Scan for the cell matching the given text and deliver its (x, y) coordinate at center. 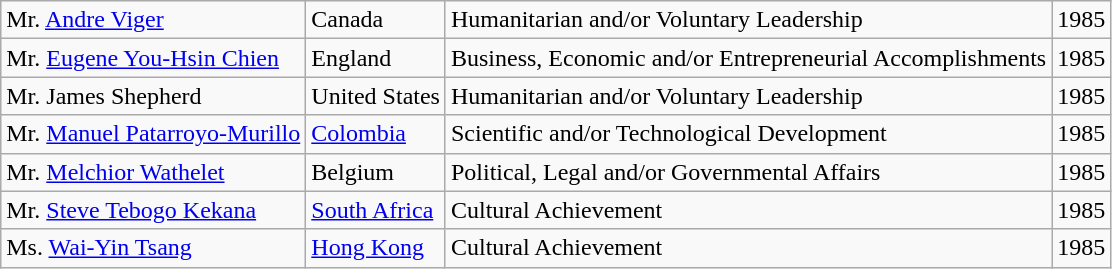
Scientific and/or Technological Development (748, 134)
Mr. Eugene You-Hsin Chien (154, 58)
Mr. Melchior Wathelet (154, 172)
Business, Economic and/or Entrepreneurial Accomplishments (748, 58)
Mr. Manuel Patarroyo-Murillo (154, 134)
Ms. Wai-Yin Tsang (154, 248)
Belgium (376, 172)
South Africa (376, 210)
United States (376, 96)
Colombia (376, 134)
Mr. James Shepherd (154, 96)
Mr. Steve Tebogo Kekana (154, 210)
Canada (376, 20)
Political, Legal and/or Governmental Affairs (748, 172)
Mr. Andre Viger (154, 20)
England (376, 58)
Hong Kong (376, 248)
